Determine the (x, y) coordinate at the center of the cell enclosing the given text.  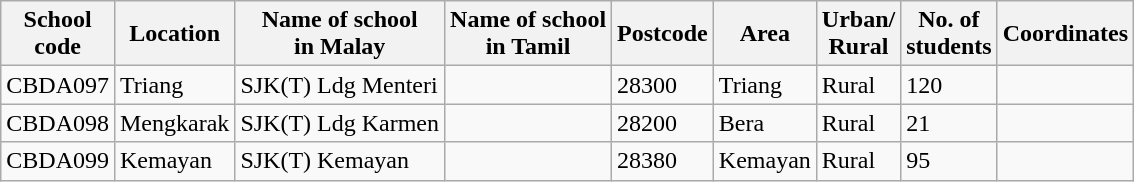
Area (764, 34)
21 (949, 123)
Name of schoolin Malay (340, 34)
CBDA099 (58, 161)
Urban/Rural (858, 34)
120 (949, 85)
28380 (663, 161)
Schoolcode (58, 34)
SJK(T) Ldg Karmen (340, 123)
Bera (764, 123)
CBDA098 (58, 123)
28300 (663, 85)
Name of schoolin Tamil (528, 34)
28200 (663, 123)
Mengkarak (174, 123)
Location (174, 34)
SJK(T) Ldg Menteri (340, 85)
SJK(T) Kemayan (340, 161)
Coordinates (1065, 34)
No. ofstudents (949, 34)
CBDA097 (58, 85)
Postcode (663, 34)
95 (949, 161)
